Locate the cell with the specified text and output its (x, y) center coordinate. 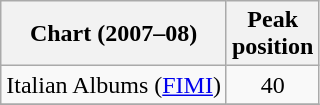
Chart (2007–08) (114, 34)
Italian Albums (FIMI) (114, 85)
40 (272, 85)
Peakposition (272, 34)
